Extract the [x, y] coordinate from the center of the cell holding the provided text.  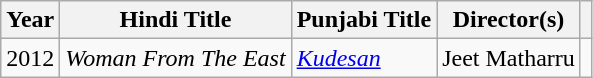
Jeet Matharru [509, 58]
Hindi Title [176, 20]
Year [30, 20]
Punjabi Title [364, 20]
2012 [30, 58]
Kudesan [364, 58]
Director(s) [509, 20]
Woman From The East [176, 58]
